Identify which cell holds the provided text, then report its (x, y) central coordinate. 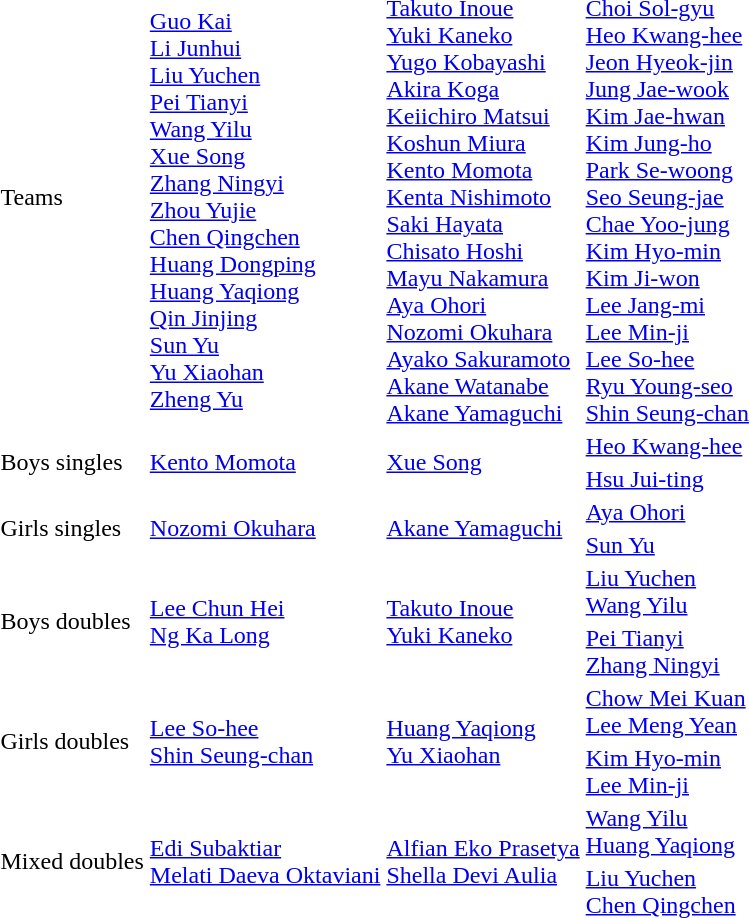
Takuto Inoue Yuki Kaneko (483, 622)
Lee Chun Hei Ng Ka Long (265, 622)
Akane Yamaguchi (483, 528)
Nozomi Okuhara (265, 528)
Huang Yaqiong Yu Xiaohan (483, 742)
Kento Momota (265, 462)
Lee So-hee Shin Seung-chan (265, 742)
Xue Song (483, 462)
